Search for the cell housing the specified text and yield its [X, Y] center coordinate. 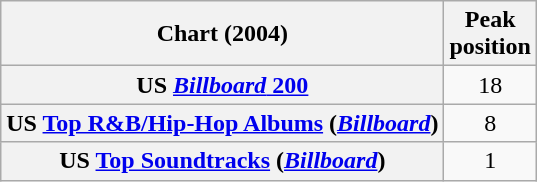
18 [490, 85]
Peak position [490, 34]
Chart (2004) [222, 34]
8 [490, 123]
US Top Soundtracks (Billboard) [222, 161]
1 [490, 161]
US Billboard 200 [222, 85]
US Top R&B/Hip-Hop Albums (Billboard) [222, 123]
